Determine the (X, Y) coordinate at the center of the cell enclosing the given text.  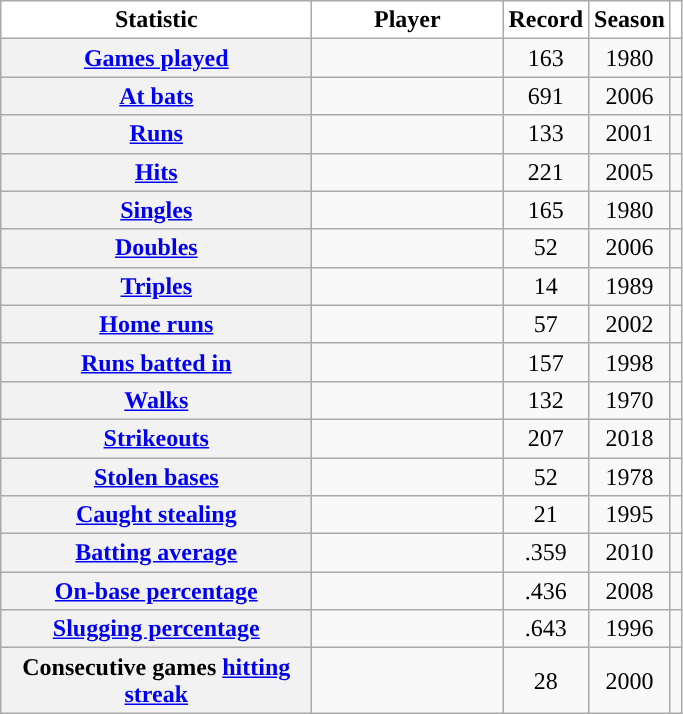
Home runs (156, 324)
Stolen bases (156, 477)
163 (546, 58)
.436 (546, 591)
Runs batted in (156, 362)
Statistic (156, 20)
1989 (630, 286)
2008 (630, 591)
Slugging percentage (156, 629)
Record (546, 20)
1995 (630, 515)
On-base percentage (156, 591)
1970 (630, 400)
Player (408, 20)
2000 (630, 680)
157 (546, 362)
Games played (156, 58)
133 (546, 134)
2010 (630, 553)
132 (546, 400)
2002 (630, 324)
691 (546, 96)
2001 (630, 134)
1996 (630, 629)
At bats (156, 96)
14 (546, 286)
.643 (546, 629)
Singles (156, 210)
Season (630, 20)
Walks (156, 400)
Runs (156, 134)
2005 (630, 172)
Caught stealing (156, 515)
165 (546, 210)
221 (546, 172)
Doubles (156, 248)
207 (546, 438)
57 (546, 324)
1998 (630, 362)
Strikeouts (156, 438)
.359 (546, 553)
1978 (630, 477)
Batting average (156, 553)
28 (546, 680)
Hits (156, 172)
21 (546, 515)
2018 (630, 438)
Consecutive games hitting streak (156, 680)
Triples (156, 286)
